Extract the (x, y) coordinate from the center of the cell holding the provided text.  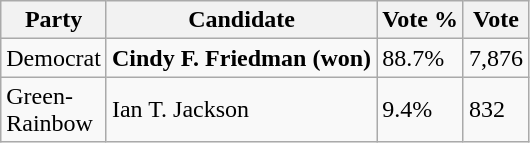
Candidate (241, 20)
Democrat (54, 58)
88.7% (420, 58)
Green-Rainbow (54, 110)
9.4% (420, 110)
Party (54, 20)
7,876 (496, 58)
Cindy F. Friedman (won) (241, 58)
Vote (496, 20)
Vote % (420, 20)
Ian T. Jackson (241, 110)
832 (496, 110)
